From the cell containing the given text, extract its center point as (X, Y) coordinate. 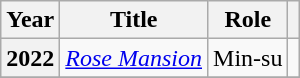
Role (248, 20)
Title (134, 20)
Rose Mansion (134, 58)
Year (30, 20)
Min-su (248, 58)
2022 (30, 58)
